Capture the cell that displays the provided text and extract its (x, y) central coordinate. 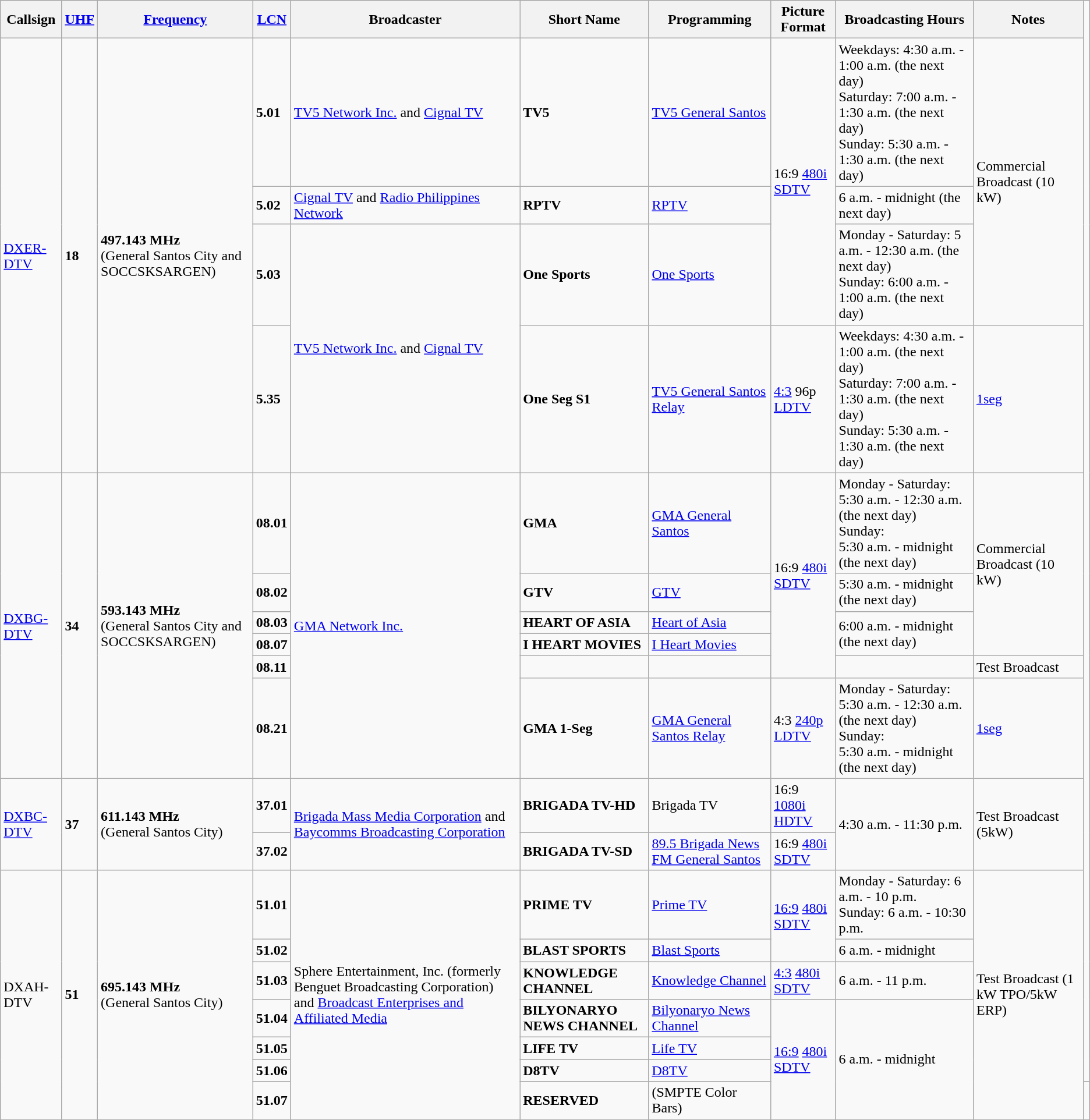
DXAH-DTV (31, 995)
611.143 MHz(General Santos City) (176, 824)
BILYONARYO NEWS CHANNEL (585, 1019)
PRIME TV (585, 905)
4:3 240p LDTV (803, 728)
I Heart Movies (709, 644)
08.21 (271, 728)
Broadcaster (405, 20)
Knowledge Channel (709, 980)
5.35 (271, 399)
6:00 a.m. - midnight (the next day) (905, 633)
Monday - Saturday: 5 a.m. - 12:30 a.m. (the next day) Sunday: 6:00 a.m. - 1:00 a.m. (the next day) (905, 275)
UHF (80, 20)
4:30 a.m. - 11:30 p.m. (905, 824)
51.07 (271, 1100)
GMA 1-Seg (585, 728)
TV5 (585, 112)
51.01 (271, 905)
Sphere Entertainment, Inc. (formerly Benguet Broadcasting Corporation) and Broadcast Enterprises and Affiliated Media (405, 995)
37.01 (271, 805)
One Seg S1 (585, 399)
37.02 (271, 851)
08.03 (271, 622)
08.01 (271, 523)
Broadcasting Hours (905, 20)
08.11 (271, 667)
16:9 1080i HDTV (803, 805)
4:3 96p LDTV (803, 399)
Notes (1028, 20)
TV5 General Santos (709, 112)
18 (80, 256)
Blast Sports (709, 951)
Test Broadcast (1028, 667)
Cignal TV and Radio Philippines Network (405, 205)
Test Broadcast (5kW) (1028, 824)
34 (80, 625)
51.04 (271, 1019)
Heart of Asia (709, 622)
RESERVED (585, 1100)
(SMPTE Color Bars) (709, 1100)
Bilyonaryo News Channel (709, 1019)
5.01 (271, 112)
51 (80, 995)
GMA General Santos Relay (709, 728)
GMA General Santos (709, 523)
5.02 (271, 205)
Callsign (31, 20)
KNOWLEDGE CHANNEL (585, 980)
Frequency (176, 20)
6 a.m. - 11 p.m. (905, 980)
51.03 (271, 980)
DXBC-DTV (31, 824)
GMA Network Inc. (405, 625)
Life TV (709, 1048)
Prime TV (709, 905)
Brigada Mass Media Corporation and Baycomms Broadcasting Corporation (405, 824)
593.143 MHz(General Santos City and SOCCSKSARGEN) (176, 625)
Test Broadcast (1 kW TPO/5kW ERP) (1028, 995)
Picture Format (803, 20)
51.05 (271, 1048)
51.06 (271, 1071)
Brigada TV (709, 805)
497.143 MHz(General Santos City and SOCCSKSARGEN) (176, 256)
6 a.m. - midnight (the next day) (905, 205)
I HEART MOVIES (585, 644)
Programming (709, 20)
Monday - Saturday: 6 a.m. - 10 p.m. Sunday: 6 a.m. - 10:30 p.m. (905, 905)
4:3 480i SDTV (803, 980)
DXBG-DTV (31, 625)
TV5 General Santos Relay (709, 399)
08.07 (271, 644)
BRIGADA TV-HD (585, 805)
DXER-DTV (31, 256)
BLAST SPORTS (585, 951)
GMA (585, 523)
Short Name (585, 20)
5.03 (271, 275)
BRIGADA TV-SD (585, 851)
51.02 (271, 951)
89.5 Brigada News FM General Santos (709, 851)
695.143 MHz(General Santos City) (176, 995)
LIFE TV (585, 1048)
08.02 (271, 593)
5:30 a.m. - midnight (the next day) (905, 593)
LCN (271, 20)
37 (80, 824)
HEART OF ASIA (585, 622)
